Return (x, y) of the center of cell containing provided text 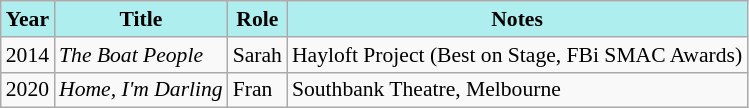
Hayloft Project (Best on Stage, FBi SMAC Awards) (517, 55)
Title (141, 19)
Year (28, 19)
Role (258, 19)
Fran (258, 90)
2020 (28, 90)
Southbank Theatre, Melbourne (517, 90)
Sarah (258, 55)
2014 (28, 55)
Notes (517, 19)
The Boat People (141, 55)
Home, I'm Darling (141, 90)
